Output the [X, Y] coordinate of the center of the cell containing the given text.  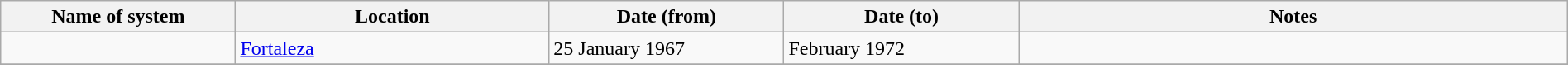
Location [392, 17]
February 1972 [901, 48]
25 January 1967 [667, 48]
Date (to) [901, 17]
Name of system [118, 17]
Notes [1293, 17]
Date (from) [667, 17]
Fortaleza [392, 48]
